For the text-containing cell, return its midpoint in [x, y] coordinate format. 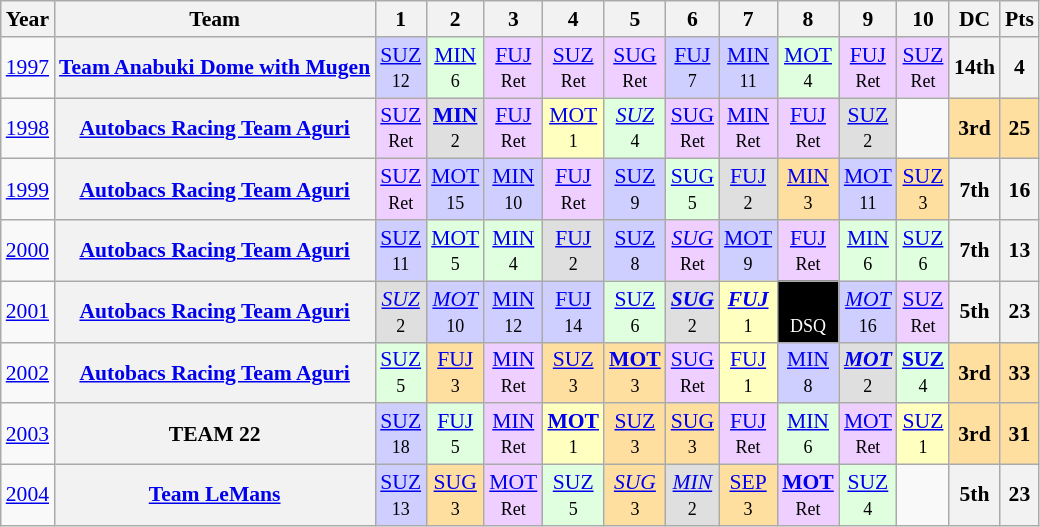
2002 [28, 372]
25 [1020, 128]
Team LeMans [214, 496]
8 [808, 19]
13 [1020, 250]
2004 [28, 496]
3 [513, 19]
Year [28, 19]
SUZ12 [400, 68]
MIN12 [513, 312]
2 [455, 19]
MOT2 [868, 372]
1999 [28, 190]
Team Anabuki Dome with Mugen [214, 68]
MOT4 [808, 68]
2003 [28, 434]
7 [748, 19]
FUJ7 [692, 68]
SUZ9 [635, 190]
MOT3 [635, 372]
1 [400, 19]
SUZ18 [400, 434]
FUJ5 [455, 434]
SUZ11 [400, 250]
DC [974, 19]
MIN10 [513, 190]
MOT16 [868, 312]
1998 [28, 128]
10 [923, 19]
6 [692, 19]
SUZ8 [635, 250]
TEAM 22 [214, 434]
MOT9 [748, 250]
MIN4 [513, 250]
Pts [1020, 19]
MIN8 [808, 372]
1997 [28, 68]
SUG2 [692, 312]
DSQ [808, 312]
MOT11 [868, 190]
Team [214, 19]
SUZ1 [923, 434]
FUJ3 [455, 372]
MIN3 [808, 190]
MIN11 [748, 68]
2001 [28, 312]
5 [635, 19]
33 [1020, 372]
MOT10 [455, 312]
FUJ14 [573, 312]
MOT5 [455, 250]
14th [974, 68]
2000 [28, 250]
16 [1020, 190]
31 [1020, 434]
MOT15 [455, 190]
SEP3 [748, 496]
9 [868, 19]
SUZ13 [400, 496]
SUG5 [692, 190]
